Provide the (x, y) coordinate of the cell's center where the given text is located.  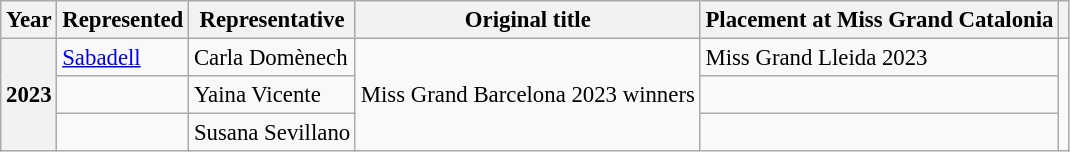
Original title (528, 20)
Yaina Vicente (272, 95)
Year (29, 20)
Placement at Miss Grand Catalonia (880, 20)
Represented (123, 20)
Carla Domènech (272, 58)
Sabadell (123, 58)
Miss Grand Lleida 2023 (880, 58)
Miss Grand Barcelona 2023 winners (528, 96)
Susana Sevillano (272, 133)
2023 (29, 96)
Representative (272, 20)
